Return [X, Y] of the center of cell containing provided text 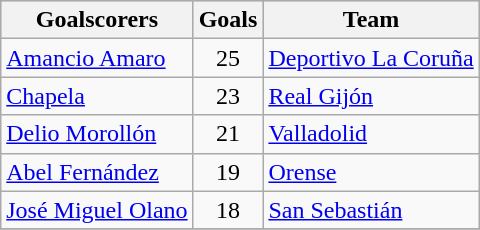
Abel Fernández [97, 172]
Amancio Amaro [97, 58]
Orense [371, 172]
Chapela [97, 96]
18 [228, 210]
Team [371, 20]
Goalscorers [97, 20]
Deportivo La Coruña [371, 58]
San Sebastián [371, 210]
23 [228, 96]
José Miguel Olano [97, 210]
25 [228, 58]
Valladolid [371, 134]
Real Gijón [371, 96]
Goals [228, 20]
21 [228, 134]
Delio Morollón [97, 134]
19 [228, 172]
